Extract the [X, Y] coordinate from the center of the cell holding the provided text.  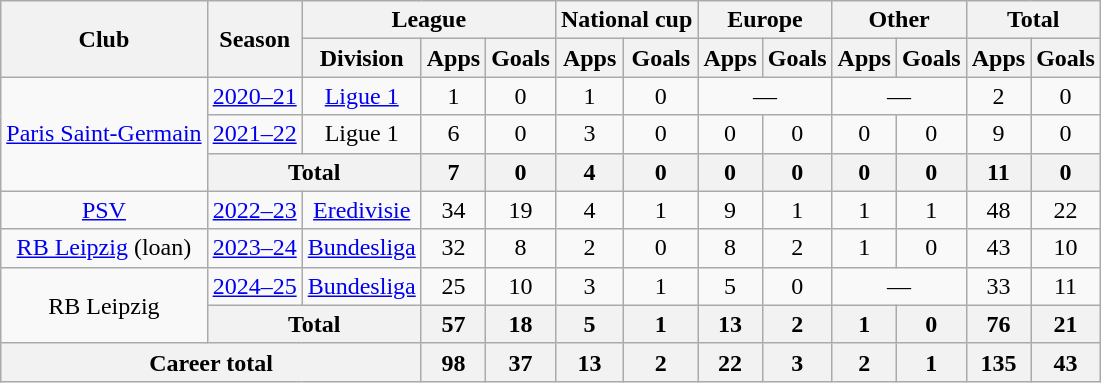
2024–25 [254, 286]
7 [453, 172]
135 [998, 362]
Season [254, 39]
2020–21 [254, 96]
25 [453, 286]
Eredivisie [362, 210]
Club [104, 39]
37 [521, 362]
33 [998, 286]
2021–22 [254, 134]
2022–23 [254, 210]
Division [362, 58]
PSV [104, 210]
18 [521, 324]
34 [453, 210]
48 [998, 210]
98 [453, 362]
League [428, 20]
Career total [211, 362]
21 [1066, 324]
2023–24 [254, 248]
19 [521, 210]
Paris Saint-Germain [104, 134]
76 [998, 324]
32 [453, 248]
6 [453, 134]
National cup [626, 20]
Europe [765, 20]
Other [899, 20]
RB Leipzig (loan) [104, 248]
RB Leipzig [104, 305]
57 [453, 324]
